Output the [X, Y] coordinate of the center of the cell containing the given text.  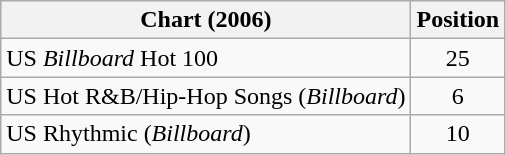
10 [458, 134]
US Hot R&B/Hip-Hop Songs (Billboard) [206, 96]
25 [458, 58]
Position [458, 20]
US Rhythmic (Billboard) [206, 134]
6 [458, 96]
US Billboard Hot 100 [206, 58]
Chart (2006) [206, 20]
